From the cell containing the given text, extract its center point as (X, Y) coordinate. 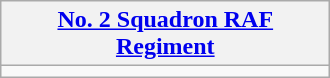
No. 2 Squadron RAF Regiment (166, 34)
